Extract the [X, Y] coordinate from the center of the cell holding the provided text.  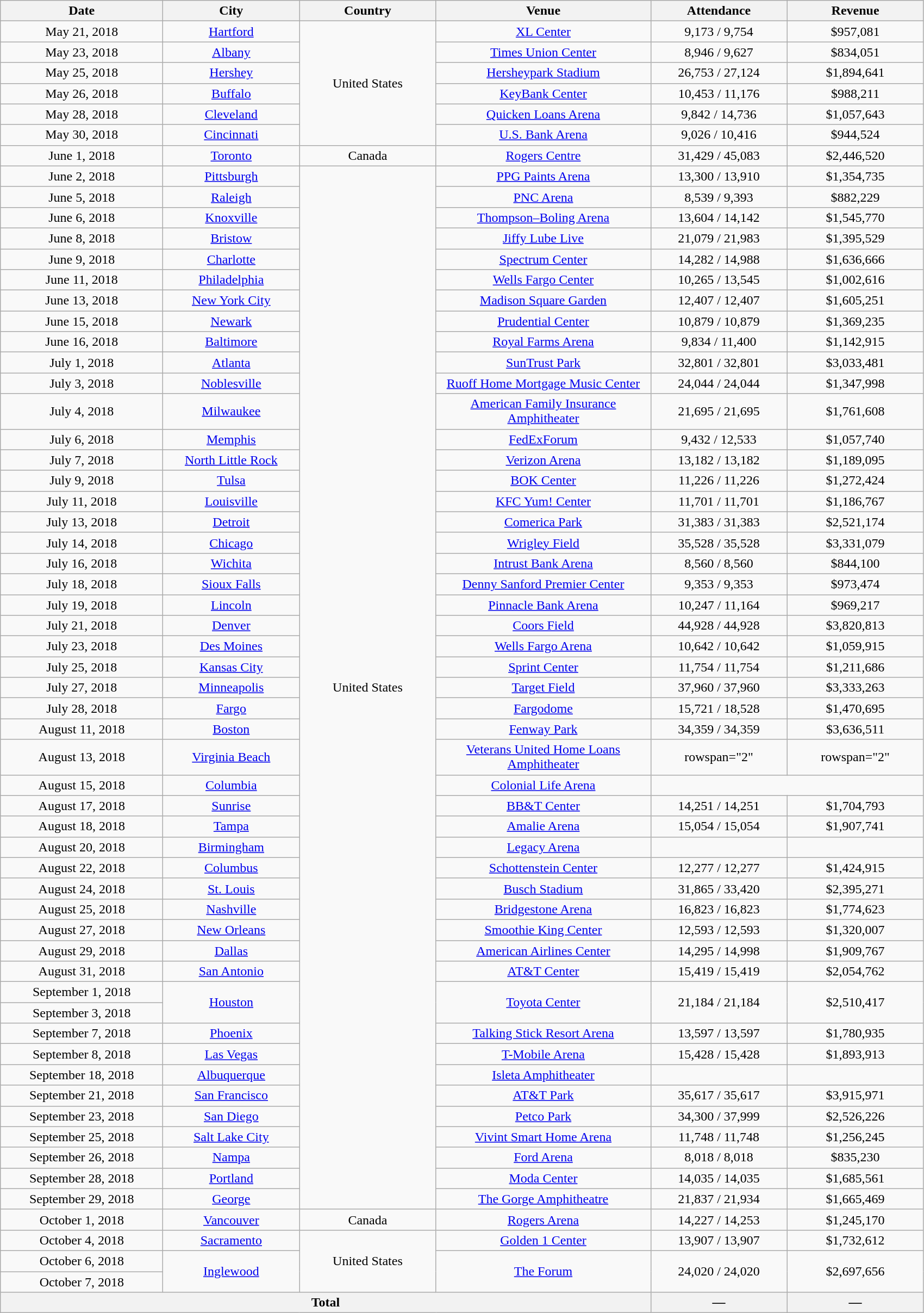
September 18, 2018 [82, 1075]
Hersheypark Stadium [544, 73]
$1,704,793 [856, 806]
September 25, 2018 [82, 1137]
Noblesville [232, 383]
11,754 / 11,754 [719, 667]
15,428 / 15,428 [719, 1054]
San Diego [232, 1116]
$1,893,913 [856, 1054]
July 9, 2018 [82, 481]
$1,424,915 [856, 868]
George [232, 1199]
9,432 / 12,533 [719, 439]
North Little Rock [232, 460]
August 18, 2018 [82, 826]
July 3, 2018 [82, 383]
$988,211 [856, 94]
Fargodome [544, 708]
August 27, 2018 [82, 930]
10,265 / 13,545 [719, 280]
$1,470,695 [856, 708]
Salt Lake City [232, 1137]
Memphis [232, 439]
10,453 / 11,176 [719, 94]
Comerica Park [544, 522]
St. Louis [232, 888]
Milwaukee [232, 411]
August 17, 2018 [82, 806]
$957,081 [856, 32]
$1,685,561 [856, 1178]
Bristow [232, 238]
14,282 / 14,988 [719, 259]
$1,605,251 [856, 301]
Date [82, 11]
$2,510,417 [856, 1003]
13,604 / 14,142 [719, 217]
KeyBank Center [544, 94]
$1,774,623 [856, 909]
Ruoff Home Mortgage Music Center [544, 383]
Rogers Arena [544, 1219]
Busch Stadium [544, 888]
June 9, 2018 [82, 259]
$1,059,915 [856, 646]
September 7, 2018 [82, 1034]
American Airlines Center [544, 951]
$1,894,641 [856, 73]
October 7, 2018 [82, 1281]
$2,054,762 [856, 972]
May 30, 2018 [82, 135]
Toyota Center [544, 1003]
$835,230 [856, 1158]
Legacy Arena [544, 847]
FedExForum [544, 439]
May 26, 2018 [82, 94]
$1,636,666 [856, 259]
9,026 / 10,416 [719, 135]
$834,051 [856, 52]
August 31, 2018 [82, 972]
June 15, 2018 [82, 321]
T-Mobile Arena [544, 1054]
26,753 / 27,124 [719, 73]
$3,333,263 [856, 688]
35,617 / 35,617 [719, 1096]
PNC Arena [544, 197]
October 6, 2018 [82, 1261]
Coors Field [544, 626]
Inglewood [232, 1271]
Nashville [232, 909]
$1,245,170 [856, 1219]
$1,909,767 [856, 951]
September 28, 2018 [82, 1178]
$1,211,686 [856, 667]
June 5, 2018 [82, 197]
12,407 / 12,407 [719, 301]
9,353 / 9,353 [719, 584]
Louisville [232, 501]
9,173 / 9,754 [719, 32]
Charlotte [232, 259]
Virginia Beach [232, 757]
Boston [232, 729]
June 1, 2018 [82, 155]
$1,907,741 [856, 826]
Spectrum Center [544, 259]
Amalie Arena [544, 826]
$1,395,529 [856, 238]
Dallas [232, 951]
Wrigley Field [544, 543]
14,251 / 14,251 [719, 806]
BB&T Center [544, 806]
Toronto [232, 155]
21,837 / 21,934 [719, 1199]
Venue [544, 11]
Fenway Park [544, 729]
21,079 / 21,983 [719, 238]
June 2, 2018 [82, 176]
Country [367, 11]
Tulsa [232, 481]
Newark [232, 321]
July 23, 2018 [82, 646]
Columbia [232, 785]
Revenue [856, 11]
$844,100 [856, 563]
BOK Center [544, 481]
Portland [232, 1178]
Madison Square Garden [544, 301]
24,020 / 24,020 [719, 1271]
September 8, 2018 [82, 1054]
Sprint Center [544, 667]
Knoxville [232, 217]
July 16, 2018 [82, 563]
$882,229 [856, 197]
$2,697,656 [856, 1271]
16,823 / 16,823 [719, 909]
14,295 / 14,998 [719, 951]
The Forum [544, 1271]
Houston [232, 1003]
$3,331,079 [856, 543]
San Antonio [232, 972]
31,383 / 31,383 [719, 522]
Bridgestone Arena [544, 909]
June 6, 2018 [82, 217]
Fargo [232, 708]
Buffalo [232, 94]
Albuquerque [232, 1075]
$969,217 [856, 605]
June 16, 2018 [82, 342]
Wells Fargo Center [544, 280]
34,300 / 37,999 [719, 1116]
Jiffy Lube Live [544, 238]
San Francisco [232, 1096]
August 22, 2018 [82, 868]
Philadelphia [232, 280]
Golden 1 Center [544, 1240]
37,960 / 37,960 [719, 688]
9,842 / 14,736 [719, 114]
31,865 / 33,420 [719, 888]
Wells Fargo Arena [544, 646]
Intrust Bank Arena [544, 563]
XL Center [544, 32]
Pittsburgh [232, 176]
June 13, 2018 [82, 301]
July 19, 2018 [82, 605]
Quicken Loans Arena [544, 114]
$1,761,608 [856, 411]
12,593 / 12,593 [719, 930]
$1,369,235 [856, 321]
May 25, 2018 [82, 73]
$1,732,612 [856, 1240]
11,701 / 11,701 [719, 501]
9,834 / 11,400 [719, 342]
September 29, 2018 [82, 1199]
City [232, 11]
Veterans United Home Loans Amphitheater [544, 757]
35,528 / 35,528 [719, 543]
$3,915,971 [856, 1096]
August 20, 2018 [82, 847]
$1,256,245 [856, 1137]
$2,395,271 [856, 888]
$2,526,226 [856, 1116]
Sioux Falls [232, 584]
June 8, 2018 [82, 238]
Attendance [719, 11]
$1,186,767 [856, 501]
11,226 / 11,226 [719, 481]
Smoothie King Center [544, 930]
The Gorge Amphitheatre [544, 1199]
24,044 / 24,044 [719, 383]
$3,033,481 [856, 363]
Des Moines [232, 646]
21,184 / 21,184 [719, 1003]
$1,142,915 [856, 342]
Petco Park [544, 1116]
34,359 / 34,359 [719, 729]
Times Union Center [544, 52]
Sunrise [232, 806]
July 27, 2018 [82, 688]
Colonial Life Arena [544, 785]
Prudential Center [544, 321]
Ford Arena [544, 1158]
Nampa [232, 1158]
July 14, 2018 [82, 543]
21,695 / 21,695 [719, 411]
AT&T Center [544, 972]
May 28, 2018 [82, 114]
10,247 / 11,164 [719, 605]
8,539 / 9,393 [719, 197]
Raleigh [232, 197]
KFC Yum! Center [544, 501]
Sacramento [232, 1240]
11,748 / 11,748 [719, 1137]
$1,354,735 [856, 176]
Vivint Smart Home Arena [544, 1137]
Birmingham [232, 847]
July 28, 2018 [82, 708]
Target Field [544, 688]
13,300 / 13,910 [719, 176]
Kansas City [232, 667]
July 6, 2018 [82, 439]
Columbus [232, 868]
15,419 / 15,419 [719, 972]
$1,057,740 [856, 439]
$1,189,095 [856, 460]
July 4, 2018 [82, 411]
July 18, 2018 [82, 584]
Wichita [232, 563]
October 1, 2018 [82, 1219]
May 21, 2018 [82, 32]
SunTrust Park [544, 363]
Denver [232, 626]
31,429 / 45,083 [719, 155]
Cleveland [232, 114]
Atlanta [232, 363]
$1,665,469 [856, 1199]
8,018 / 8,018 [719, 1158]
$1,347,998 [856, 383]
$3,820,813 [856, 626]
Talking Stick Resort Arena [544, 1034]
$3,636,511 [856, 729]
$2,446,520 [856, 155]
New Orleans [232, 930]
$973,474 [856, 584]
13,597 / 13,597 [719, 1034]
October 4, 2018 [82, 1240]
14,227 / 14,253 [719, 1219]
$944,524 [856, 135]
May 23, 2018 [82, 52]
$1,780,935 [856, 1034]
July 25, 2018 [82, 667]
Tampa [232, 826]
Chicago [232, 543]
8,560 / 8,560 [719, 563]
Rogers Centre [544, 155]
Las Vegas [232, 1054]
July 1, 2018 [82, 363]
12,277 / 12,277 [719, 868]
September 1, 2018 [82, 992]
AT&T Park [544, 1096]
Verizon Arena [544, 460]
$2,521,174 [856, 522]
Vancouver [232, 1219]
Royal Farms Arena [544, 342]
Albany [232, 52]
10,642 / 10,642 [719, 646]
Lincoln [232, 605]
August 29, 2018 [82, 951]
14,035 / 14,035 [719, 1178]
July 21, 2018 [82, 626]
$1,545,770 [856, 217]
Cincinnati [232, 135]
Hartford [232, 32]
September 23, 2018 [82, 1116]
$1,057,643 [856, 114]
September 26, 2018 [82, 1158]
Hershey [232, 73]
$1,320,007 [856, 930]
August 15, 2018 [82, 785]
August 25, 2018 [82, 909]
June 11, 2018 [82, 280]
$1,002,616 [856, 280]
September 3, 2018 [82, 1013]
August 11, 2018 [82, 729]
Pinnacle Bank Arena [544, 605]
Denny Sanford Premier Center [544, 584]
10,879 / 10,879 [719, 321]
Minneapolis [232, 688]
July 11, 2018 [82, 501]
$1,272,424 [856, 481]
13,907 / 13,907 [719, 1240]
15,721 / 18,528 [719, 708]
Detroit [232, 522]
Thompson–Boling Arena [544, 217]
44,928 / 44,928 [719, 626]
Total [326, 1303]
August 24, 2018 [82, 888]
July 7, 2018 [82, 460]
Schottenstein Center [544, 868]
15,054 / 15,054 [719, 826]
32,801 / 32,801 [719, 363]
13,182 / 13,182 [719, 460]
8,946 / 9,627 [719, 52]
PPG Paints Arena [544, 176]
Moda Center [544, 1178]
August 13, 2018 [82, 757]
American Family Insurance Amphitheater [544, 411]
Isleta Amphitheater [544, 1075]
July 13, 2018 [82, 522]
U.S. Bank Arena [544, 135]
Baltimore [232, 342]
September 21, 2018 [82, 1096]
Phoenix [232, 1034]
New York City [232, 301]
